Identify which cell holds the provided text, then report its [X, Y] central coordinate. 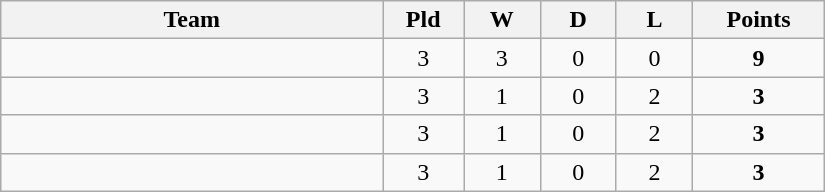
D [578, 20]
9 [759, 58]
L [654, 20]
Points [759, 20]
Pld [424, 20]
W [502, 20]
Team [192, 20]
